Determine the (X, Y) coordinate at the center of the cell enclosing the given text.  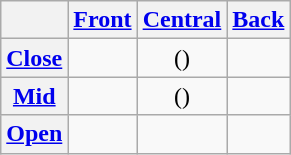
Close (34, 58)
Back (258, 20)
Front (102, 20)
Central (182, 20)
Mid (34, 96)
Open (34, 134)
